Return the [X, Y] coordinate for the center point of the cell that contains the specified text.  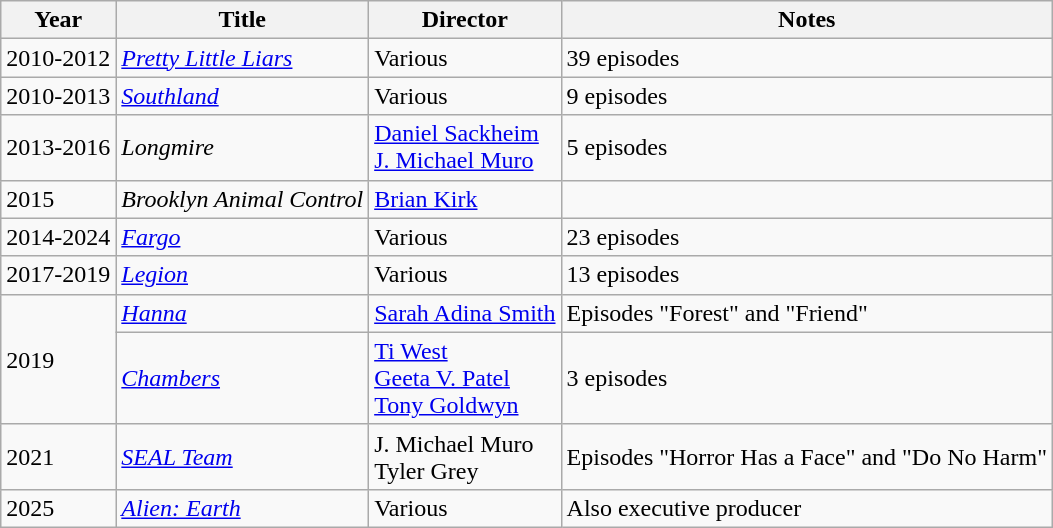
Brooklyn Animal Control [242, 199]
39 episodes [806, 58]
Hanna [242, 313]
Alien: Earth [242, 508]
2010-2012 [58, 58]
Ti WestGeeta V. PatelTony Goldwyn [465, 378]
SEAL Team [242, 456]
Fargo [242, 237]
Episodes "Horror Has a Face" and "Do No Harm" [806, 456]
Longmire [242, 148]
J. Michael MuroTyler Grey [465, 456]
2017-2019 [58, 275]
2019 [58, 359]
9 episodes [806, 96]
2021 [58, 456]
Title [242, 20]
13 episodes [806, 275]
Director [465, 20]
Southland [242, 96]
Also executive producer [806, 508]
Episodes "Forest" and "Friend" [806, 313]
2014-2024 [58, 237]
Daniel SackheimJ. Michael Muro [465, 148]
Pretty Little Liars [242, 58]
Year [58, 20]
Notes [806, 20]
2013-2016 [58, 148]
Brian Kirk [465, 199]
Sarah Adina Smith [465, 313]
2015 [58, 199]
2025 [58, 508]
23 episodes [806, 237]
2010-2013 [58, 96]
3 episodes [806, 378]
5 episodes [806, 148]
Chambers [242, 378]
Legion [242, 275]
